Extract the (X, Y) coordinate from the center of the cell holding the provided text.  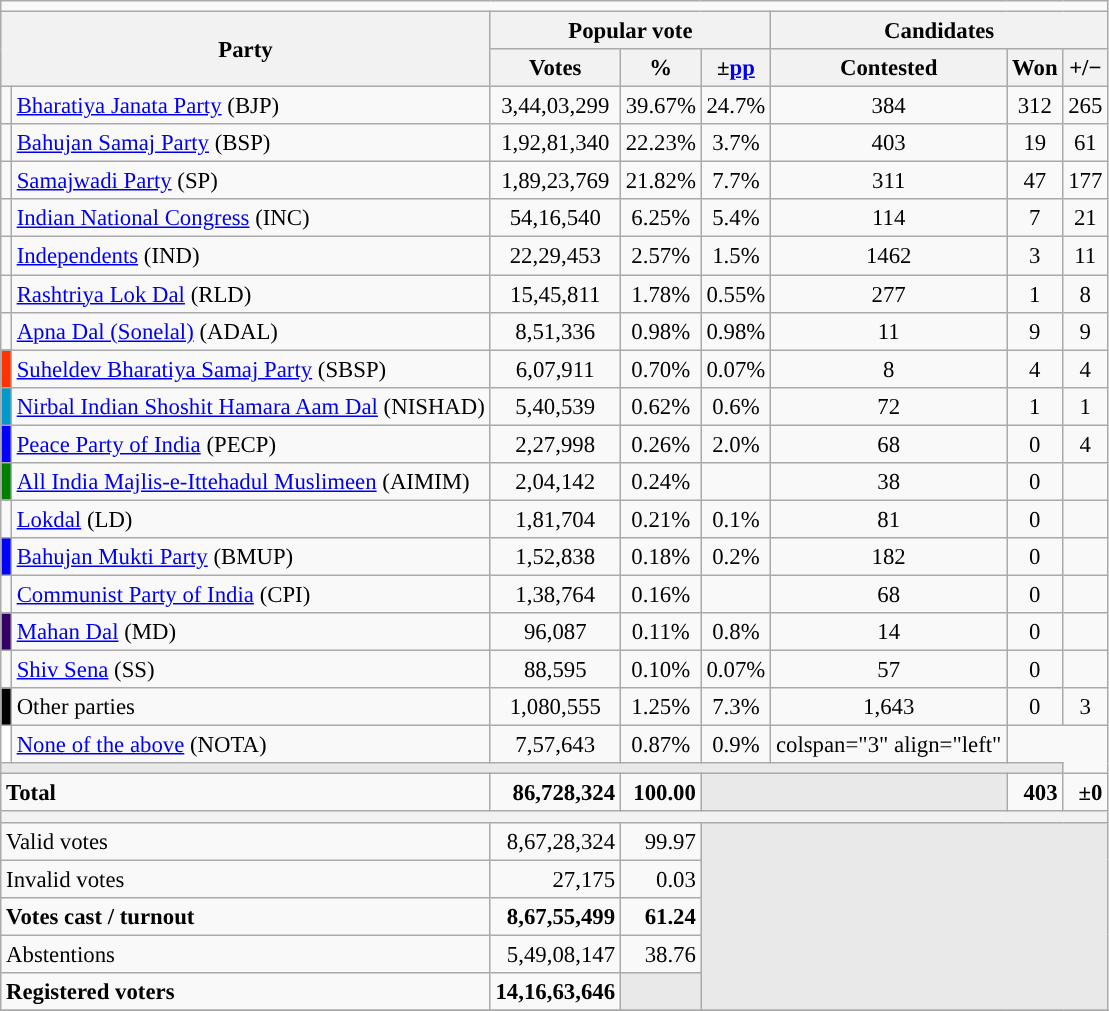
1.5% (736, 256)
7,57,643 (555, 745)
1,38,764 (555, 594)
312 (1035, 106)
27,175 (555, 879)
177 (1086, 181)
0.87% (660, 745)
0.2% (736, 557)
99.97 (660, 841)
Bahujan Mukti Party (BMUP) (250, 557)
1,92,81,340 (555, 143)
1.78% (660, 294)
384 (889, 106)
Invalid votes (246, 879)
311 (889, 181)
7.3% (736, 707)
Independents (IND) (250, 256)
0.03 (660, 879)
+/− (1086, 68)
8,67,55,499 (555, 916)
0.55% (736, 294)
Abstentions (246, 954)
7 (1035, 219)
47 (1035, 181)
0.21% (660, 519)
Popular vote (630, 31)
Contested (889, 68)
3,44,03,299 (555, 106)
1,52,838 (555, 557)
Mahan Dal (MD) (250, 632)
0.70% (660, 369)
0.10% (660, 670)
0.18% (660, 557)
0.9% (736, 745)
5,49,08,147 (555, 954)
88,595 (555, 670)
54,16,540 (555, 219)
Lokdal (LD) (250, 519)
1,89,23,769 (555, 181)
14,16,63,646 (555, 992)
0.11% (660, 632)
Total (246, 793)
21.82% (660, 181)
Bharatiya Janata Party (BJP) (250, 106)
0.8% (736, 632)
19 (1035, 143)
Valid votes (246, 841)
1.25% (660, 707)
% (660, 68)
Registered voters (246, 992)
277 (889, 294)
0.16% (660, 594)
5.4% (736, 219)
Apna Dal (Sonelal) (ADAL) (250, 331)
1,643 (889, 707)
182 (889, 557)
Samajwadi Party (SP) (250, 181)
2,04,142 (555, 482)
61.24 (660, 916)
Rashtriya Lok Dal (RLD) (250, 294)
All India Majlis-e-Ittehadul Muslimeen (AIMIM) (250, 482)
Bahujan Samaj Party (BSP) (250, 143)
5,40,539 (555, 406)
57 (889, 670)
±pp (736, 68)
22.23% (660, 143)
0.26% (660, 444)
0.24% (660, 482)
2.57% (660, 256)
1,080,555 (555, 707)
6,07,911 (555, 369)
Votes (555, 68)
Communist Party of India (CPI) (250, 594)
39.67% (660, 106)
colspan="3" align="left" (889, 745)
Indian National Congress (INC) (250, 219)
None of the above (NOTA) (250, 745)
14 (889, 632)
1462 (889, 256)
7.7% (736, 181)
0.62% (660, 406)
Peace Party of India (PECP) (250, 444)
Nirbal Indian Shoshit Hamara Aam Dal (NISHAD) (250, 406)
81 (889, 519)
38 (889, 482)
Won (1035, 68)
72 (889, 406)
22,29,453 (555, 256)
0.1% (736, 519)
114 (889, 219)
Other parties (250, 707)
Party (246, 50)
Candidates (940, 31)
3.7% (736, 143)
Votes cast / turnout (246, 916)
38.76 (660, 954)
1,81,704 (555, 519)
8,67,28,324 (555, 841)
21 (1086, 219)
2,27,998 (555, 444)
100.00 (660, 793)
2.0% (736, 444)
±0 (1086, 793)
265 (1086, 106)
61 (1086, 143)
96,087 (555, 632)
6.25% (660, 219)
86,728,324 (555, 793)
0.6% (736, 406)
8,51,336 (555, 331)
Shiv Sena (SS) (250, 670)
24.7% (736, 106)
Suheldev Bharatiya Samaj Party (SBSP) (250, 369)
15,45,811 (555, 294)
